Identify which cell holds the provided text, then report its (x, y) central coordinate. 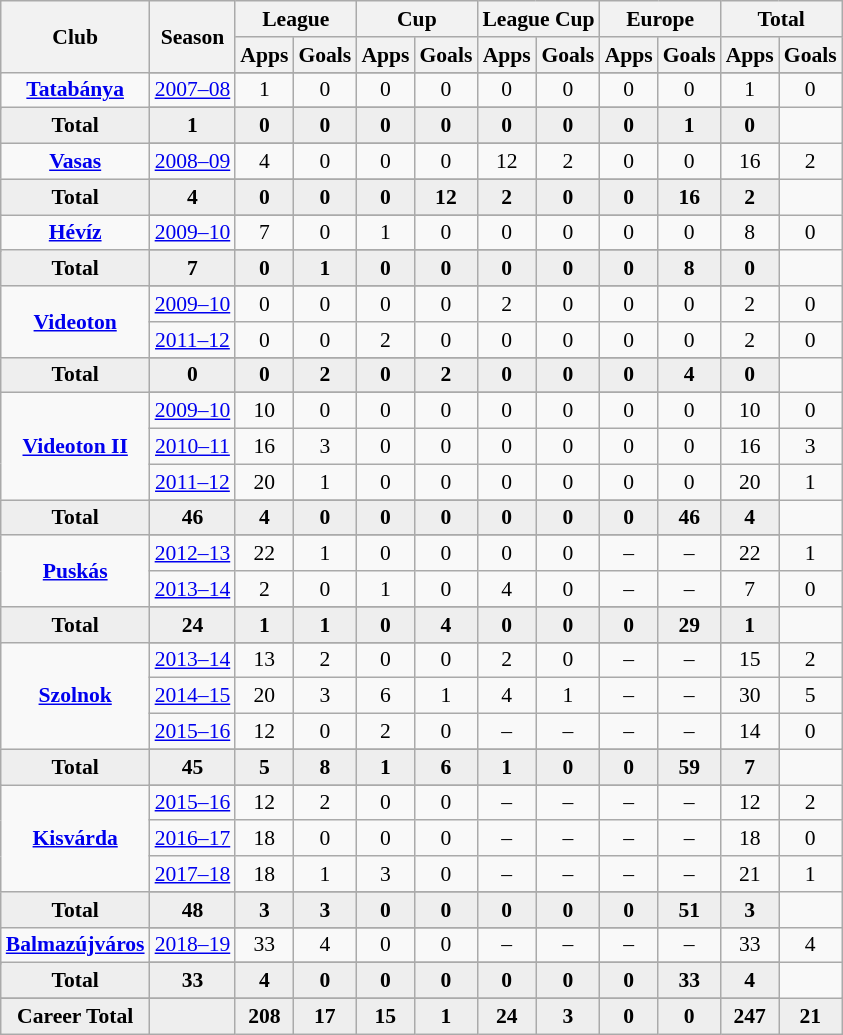
2007–08 (193, 90)
League (296, 19)
45 (193, 767)
Videoton II (76, 446)
Career Total (76, 1017)
Season (193, 36)
Tatabánya (76, 90)
2010–11 (193, 447)
Vasas (76, 162)
48 (193, 910)
2008–09 (193, 162)
2014–15 (193, 696)
208 (264, 1017)
51 (690, 910)
2012–13 (193, 554)
League Cup (538, 19)
Videoton (76, 322)
Hévíz (76, 233)
2018–19 (193, 945)
Balmazújváros (76, 945)
59 (690, 767)
Cup (416, 19)
Europe (660, 19)
14 (750, 732)
13 (264, 660)
2017–18 (193, 874)
Puskás (76, 572)
29 (690, 625)
Club (76, 36)
30 (750, 696)
2016–17 (193, 839)
247 (750, 1017)
17 (324, 1017)
Kisvárda (76, 838)
Szolnok (76, 696)
